For the text-containing cell, return its midpoint in [x, y] coordinate format. 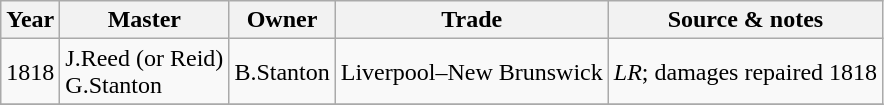
1818 [30, 72]
Trade [472, 20]
J.Reed (or Reid)G.Stanton [144, 72]
Owner [282, 20]
Year [30, 20]
LR; damages repaired 1818 [745, 72]
Master [144, 20]
B.Stanton [282, 72]
Liverpool–New Brunswick [472, 72]
Source & notes [745, 20]
